Output the (x, y) coordinate of the center of the cell containing the given text.  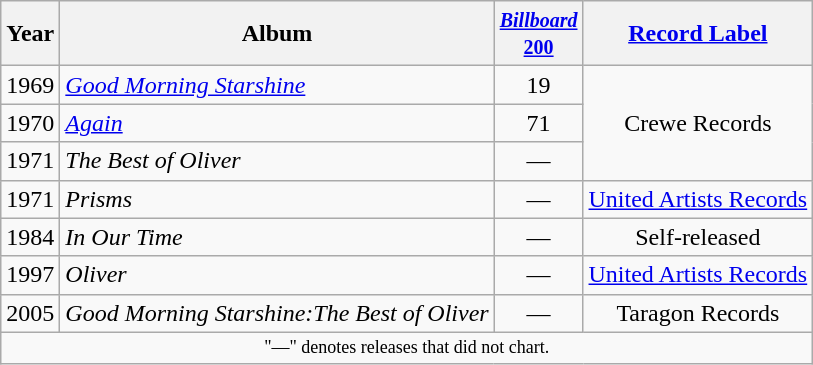
Again (277, 123)
Album (277, 34)
"—" denotes releases that did not chart. (407, 348)
1997 (30, 275)
Billboard 200 (538, 34)
Taragon Records (698, 313)
2005 (30, 313)
Record Label (698, 34)
In Our Time (277, 237)
Prisms (277, 199)
Self-released (698, 237)
1969 (30, 85)
Year (30, 34)
Good Morning Starshine (277, 85)
Crewe Records (698, 123)
The Best of Oliver (277, 161)
Oliver (277, 275)
Good Morning Starshine:The Best of Oliver (277, 313)
19 (538, 85)
71 (538, 123)
1970 (30, 123)
1984 (30, 237)
